Extract the [x, y] coordinate from the center of the cell holding the provided text.  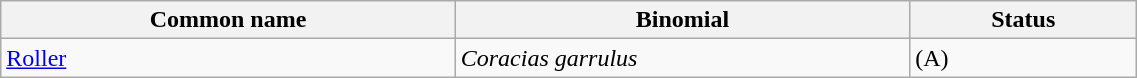
Status [1024, 20]
Coracias garrulus [682, 58]
Roller [228, 58]
Binomial [682, 20]
(A) [1024, 58]
Common name [228, 20]
